Find where the given text appears and provide that cell's center as [x, y] coordinate. 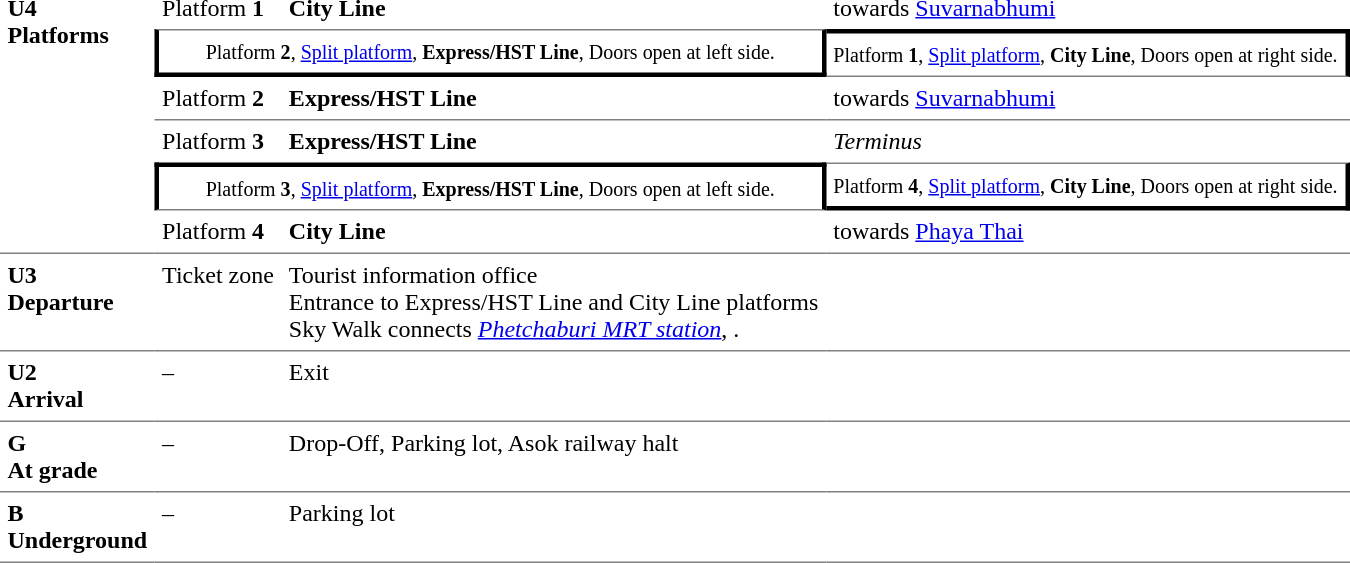
GAt grade [78, 457]
Drop-Off, Parking lot, Asok railway halt [553, 457]
Platform 3 [218, 141]
BUnderground [78, 527]
Tourist information officeEntrance to Express/HST Line and City Line platformsSky Walk connects Phetchaburi MRT station, . [553, 303]
Platform 3, Split platform, Express/HST Line, Doors open at left side. [490, 186]
Platform 1, Split platform, City Line, Doors open at right side. [1088, 53]
Platform 4, Split platform, City Line, Doors open at right side. [1088, 186]
towards Phaya Thai [1088, 232]
U3Departure [78, 303]
Platform 2 [218, 99]
towards Suvarnabhumi [1088, 99]
U2Arrival [78, 387]
City Line [553, 232]
Platform 4 [218, 232]
Parking lot [553, 527]
Ticket zone [218, 303]
Platform 2, Split platform, Express/HST Line, Doors open at left side. [490, 53]
Exit [553, 387]
Terminus [1088, 141]
